Provide the (X, Y) coordinate of the cell's center where the given text is located.  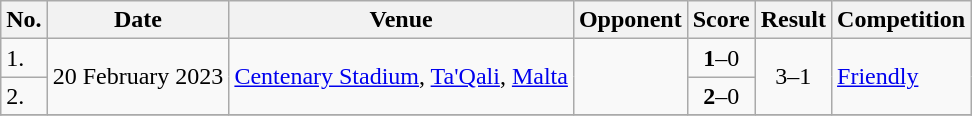
Score (721, 20)
Centenary Stadium, Ta'Qali, Malta (402, 77)
1. (24, 58)
20 February 2023 (138, 77)
Result (793, 20)
2–0 (721, 96)
Date (138, 20)
Opponent (630, 20)
Competition (902, 20)
3–1 (793, 77)
Friendly (902, 77)
2. (24, 96)
Venue (402, 20)
1–0 (721, 58)
No. (24, 20)
